Determine the [X, Y] coordinate at the center of the cell enclosing the given text.  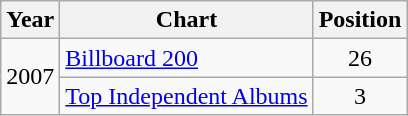
Top Independent Albums [186, 96]
26 [360, 58]
2007 [30, 77]
Year [30, 20]
Position [360, 20]
3 [360, 96]
Chart [186, 20]
Billboard 200 [186, 58]
